Scan for the cell matching the given text and deliver its (X, Y) coordinate at center. 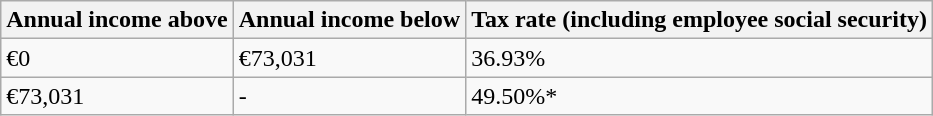
€0 (117, 58)
Tax rate (including employee social security) (700, 20)
- (349, 96)
36.93% (700, 58)
Annual income above (117, 20)
49.50%* (700, 96)
Annual income below (349, 20)
